Determine the (x, y) coordinate at the center of the cell enclosing the given text.  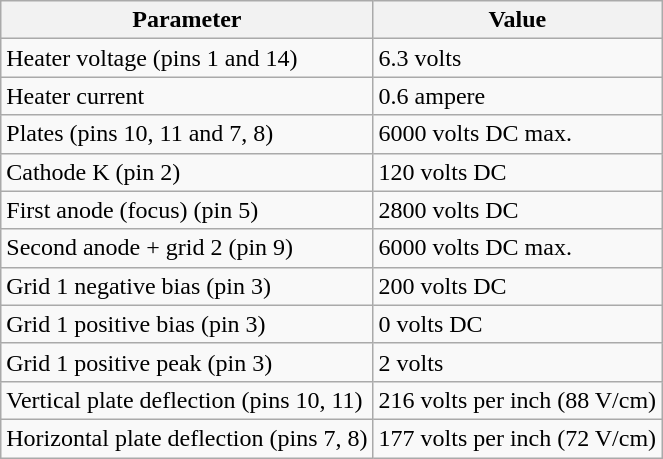
Parameter (187, 20)
Plates (pins 10, 11 and 7, 8) (187, 134)
Horizontal plate deflection (pins 7, 8) (187, 438)
6.3 volts (518, 58)
0 volts DC (518, 324)
216 volts per inch (88 V/cm) (518, 400)
Grid 1 negative bias (pin 3) (187, 286)
Grid 1 positive bias (pin 3) (187, 324)
2 volts (518, 362)
200 volts DC (518, 286)
Second anode + grid 2 (pin 9) (187, 248)
First anode (focus) (pin 5) (187, 210)
Heater voltage (pins 1 and 14) (187, 58)
120 volts DC (518, 172)
2800 volts DC (518, 210)
0.6 ampere (518, 96)
Heater current (187, 96)
Vertical plate deflection (pins 10, 11) (187, 400)
177 volts per inch (72 V/cm) (518, 438)
Grid 1 positive peak (pin 3) (187, 362)
Cathode K (pin 2) (187, 172)
Value (518, 20)
